Return the (X, Y) coordinate for the center point of the cell that contains the specified text.  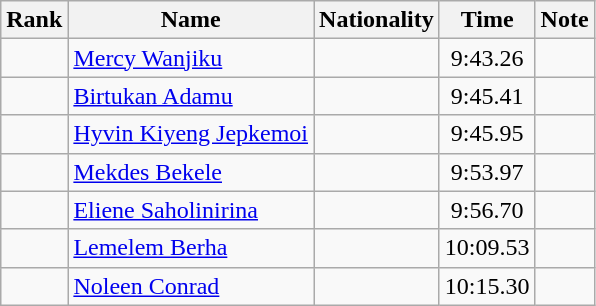
Mekdes Bekele (191, 172)
9:43.26 (487, 58)
9:56.70 (487, 210)
Eliene Saholinirina (191, 210)
9:53.97 (487, 172)
10:09.53 (487, 248)
Nationality (377, 20)
9:45.41 (487, 96)
Lemelem Berha (191, 248)
9:45.95 (487, 134)
Note (564, 20)
Time (487, 20)
Name (191, 20)
Noleen Conrad (191, 286)
Birtukan Adamu (191, 96)
Mercy Wanjiku (191, 58)
10:15.30 (487, 286)
Rank (34, 20)
Hyvin Kiyeng Jepkemoi (191, 134)
